Locate the cell with the specified text and output its (x, y) center coordinate. 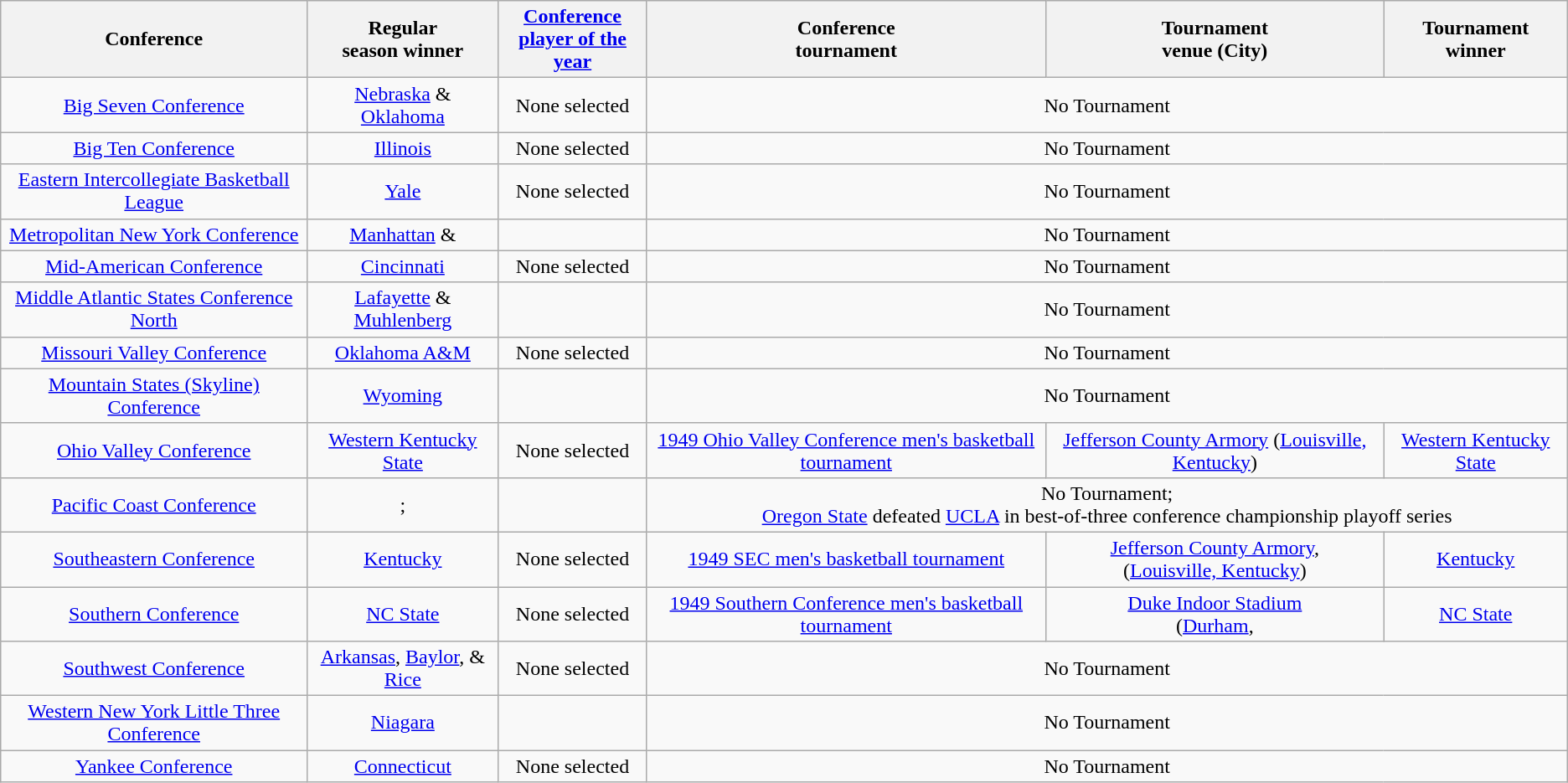
Illinois (403, 148)
Missouri Valley Conference (154, 353)
Mountain States (Skyline) Conference (154, 395)
No Tournament;Oregon State defeated UCLA in best-of-three conference championship playoff series (1107, 504)
Western New York Little Three Conference (154, 724)
1949 Ohio Valley Conference men's basketball tournament (846, 451)
Tournament venue (City) (1215, 39)
Mid-American Conference (154, 266)
Yale (403, 191)
Big Ten Conference (154, 148)
Southeastern Conference (154, 559)
Eastern Intercollegiate Basketball League (154, 191)
Jefferson County Armory,(Louisville, Kentucky) (1215, 559)
Jefferson County Armory (Louisville, Kentucky) (1215, 451)
Conference (154, 39)
Southern Conference (154, 613)
1949 SEC men's basketball tournament (846, 559)
Duke Indoor Stadium(Durham, (1215, 613)
Regular season winner (403, 39)
1949 Southern Conference men's basketball tournament (846, 613)
Tournament winner (1476, 39)
Lafayette & Muhlenberg (403, 310)
Niagara (403, 724)
Wyoming (403, 395)
Oklahoma A&M (403, 353)
Pacific Coast Conference (154, 504)
Cincinnati (403, 266)
Nebraska & Oklahoma (403, 106)
Southwest Conference (154, 668)
Yankee Conference (154, 766)
; (403, 504)
Connecticut (403, 766)
Conference tournament (846, 39)
Arkansas, Baylor, & Rice (403, 668)
Manhattan & (403, 234)
Ohio Valley Conference (154, 451)
Metropolitan New York Conference (154, 234)
Conference player of the year (573, 39)
Middle Atlantic States Conference North (154, 310)
Big Seven Conference (154, 106)
